Extract the (X, Y) coordinate from the center of the cell holding the provided text.  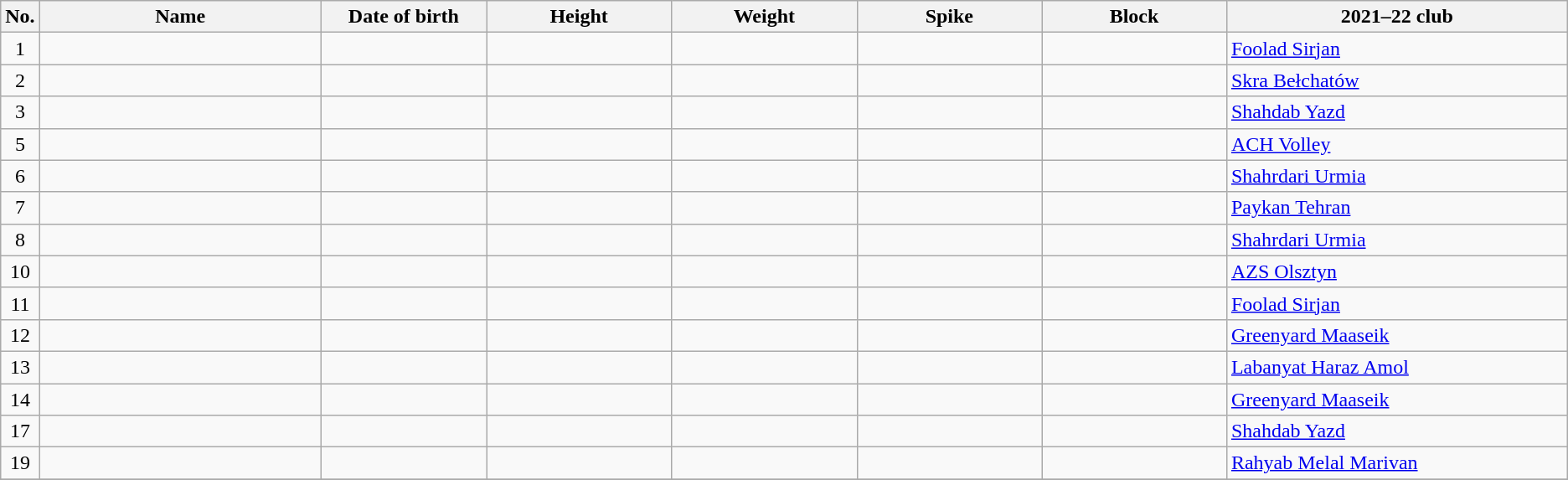
13 (20, 367)
Paykan Tehran (1397, 208)
Block (1134, 17)
19 (20, 463)
Skra Bełchatów (1397, 80)
14 (20, 400)
Name (180, 17)
3 (20, 112)
8 (20, 240)
ACH Volley (1397, 144)
11 (20, 303)
6 (20, 176)
Date of birth (404, 17)
No. (20, 17)
Rahyab Melal Marivan (1397, 463)
17 (20, 431)
7 (20, 208)
AZS Olsztyn (1397, 271)
5 (20, 144)
Weight (764, 17)
1 (20, 49)
10 (20, 271)
2021–22 club (1397, 17)
Labanyat Haraz Amol (1397, 367)
12 (20, 335)
2 (20, 80)
Spike (950, 17)
Height (580, 17)
